For the text-containing cell, return its midpoint in (X, Y) coordinate format. 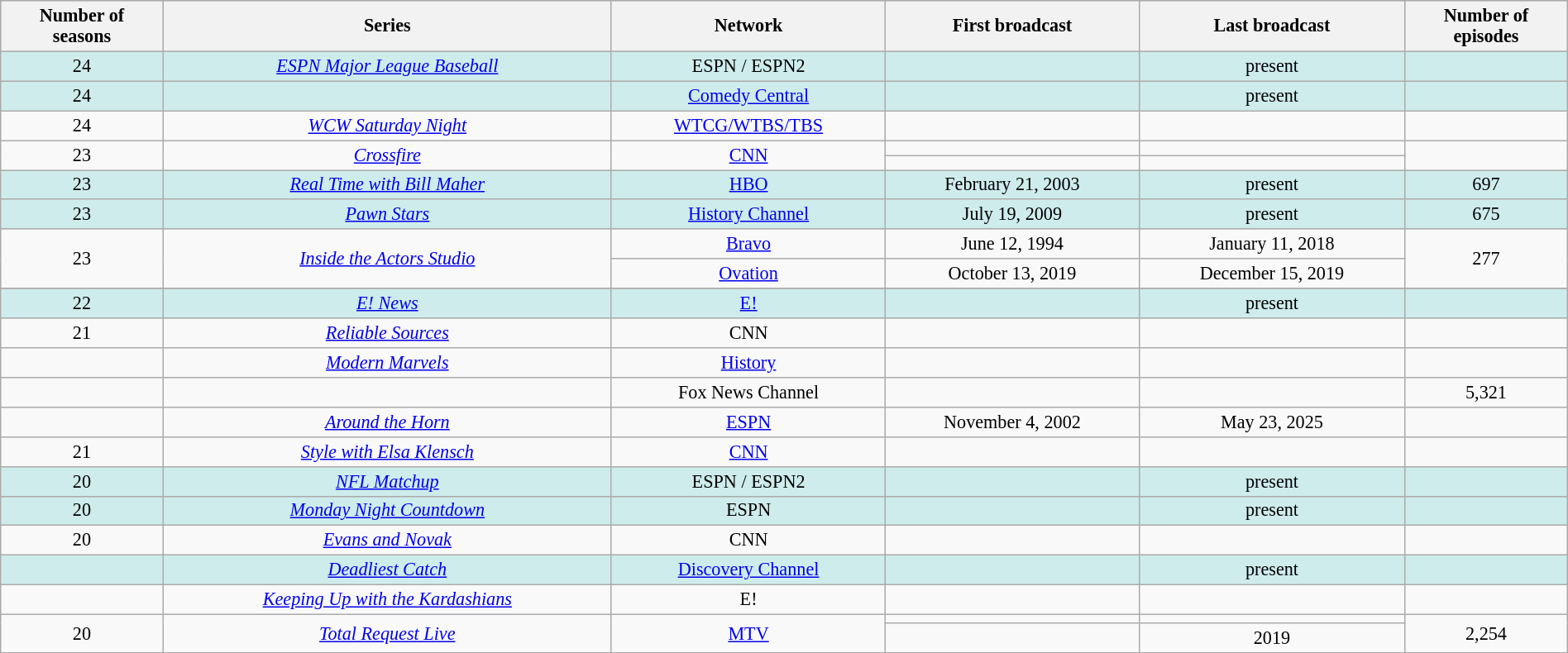
22 (82, 303)
2019 (1272, 638)
Network (748, 26)
Number ofepisodes (1487, 26)
History Channel (748, 214)
277 (1487, 259)
ESPN Major League Baseball (387, 66)
History (748, 362)
Total Request Live (387, 633)
November 4, 2002 (1012, 422)
First broadcast (1012, 26)
5,321 (1487, 392)
Ovation (748, 274)
February 21, 2003 (1012, 184)
Last broadcast (1272, 26)
Monday Night Countdown (387, 511)
Keeping Up with the Kardashians (387, 599)
December 15, 2019 (1272, 274)
Style with Elsa Klensch (387, 451)
Bravo (748, 244)
Around the Horn (387, 422)
HBO (748, 184)
July 19, 2009 (1012, 214)
E! News (387, 303)
Modern Marvels (387, 362)
Crossfire (387, 155)
January 11, 2018 (1272, 244)
Comedy Central (748, 96)
Inside the Actors Studio (387, 259)
Fox News Channel (748, 392)
Pawn Stars (387, 214)
697 (1487, 184)
NFL Matchup (387, 481)
Discovery Channel (748, 570)
Real Time with Bill Maher (387, 184)
June 12, 1994 (1012, 244)
Number ofseasons (82, 26)
Reliable Sources (387, 333)
October 13, 2019 (1012, 274)
Evans and Novak (387, 541)
Series (387, 26)
WCW Saturday Night (387, 126)
WTCG/WTBS/TBS (748, 126)
Deadliest Catch (387, 570)
May 23, 2025 (1272, 422)
675 (1487, 214)
2,254 (1487, 633)
MTV (748, 633)
